Determine the [X, Y] coordinate at the center of the cell enclosing the given text.  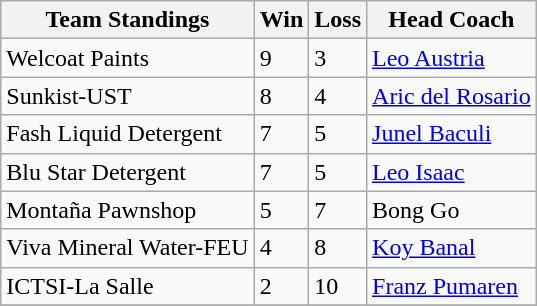
Bong Go [452, 210]
Blu Star Detergent [128, 172]
Koy Banal [452, 248]
Leo Isaac [452, 172]
2 [282, 286]
Head Coach [452, 20]
ICTSI-La Salle [128, 286]
Fash Liquid Detergent [128, 134]
10 [338, 286]
Viva Mineral Water-FEU [128, 248]
Win [282, 20]
Franz Pumaren [452, 286]
Montaña Pawnshop [128, 210]
Welcoat Paints [128, 58]
Aric del Rosario [452, 96]
Sunkist-UST [128, 96]
Team Standings [128, 20]
Loss [338, 20]
Leo Austria [452, 58]
Junel Baculi [452, 134]
9 [282, 58]
3 [338, 58]
